Output the (x, y) coordinate of the center of the cell containing the given text.  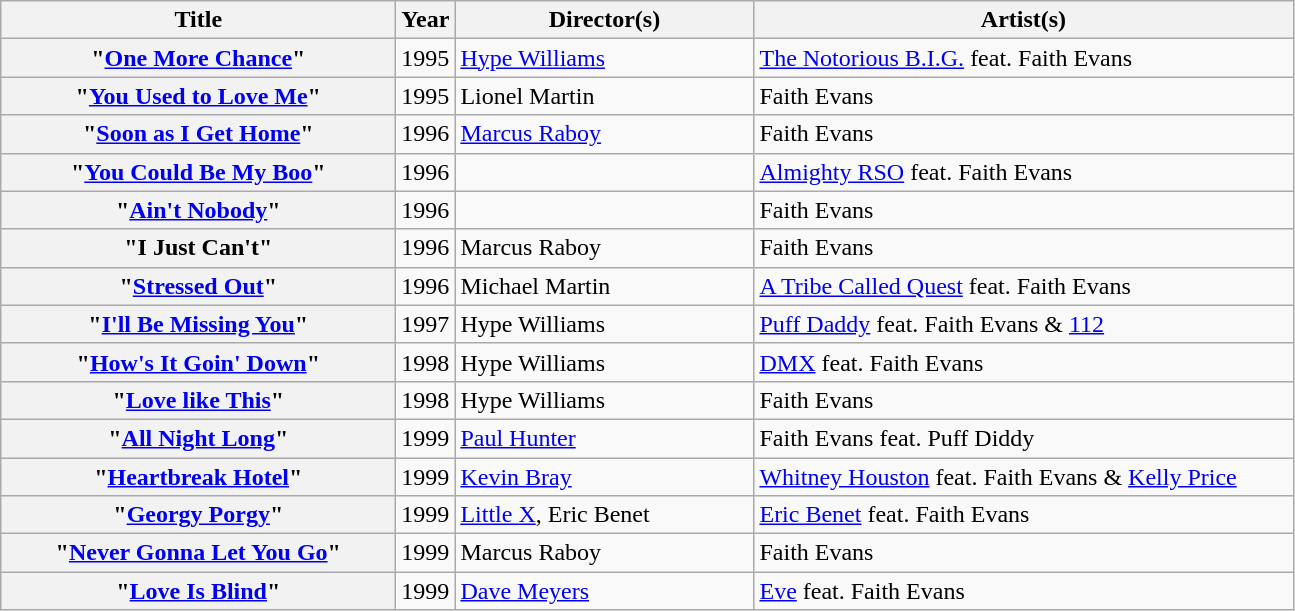
The Notorious B.I.G. feat. Faith Evans (1024, 58)
"Love like This" (198, 400)
"How's It Goin' Down" (198, 362)
Faith Evans feat. Puff Diddy (1024, 438)
Title (198, 20)
Little X, Eric Benet (604, 515)
"Soon as I Get Home" (198, 134)
"One More Chance" (198, 58)
1997 (426, 324)
Kevin Bray (604, 477)
Puff Daddy feat. Faith Evans & 112 (1024, 324)
Eric Benet feat. Faith Evans (1024, 515)
Eve feat. Faith Evans (1024, 591)
Lionel Martin (604, 96)
Dave Meyers (604, 591)
Michael Martin (604, 286)
"Heartbreak Hotel" (198, 477)
"I'll Be Missing You" (198, 324)
Almighty RSO feat. Faith Evans (1024, 172)
Whitney Houston feat. Faith Evans & Kelly Price (1024, 477)
"Never Gonna Let You Go" (198, 553)
"Ain't Nobody" (198, 210)
Artist(s) (1024, 20)
"Stressed Out" (198, 286)
"All Night Long" (198, 438)
A Tribe Called Quest feat. Faith Evans (1024, 286)
DMX feat. Faith Evans (1024, 362)
"You Used to Love Me" (198, 96)
Year (426, 20)
Paul Hunter (604, 438)
"Love Is Blind" (198, 591)
"I Just Can't" (198, 248)
"You Could Be My Boo" (198, 172)
"Georgy Porgy" (198, 515)
Director(s) (604, 20)
